Identify which cell holds the provided text, then report its [x, y] central coordinate. 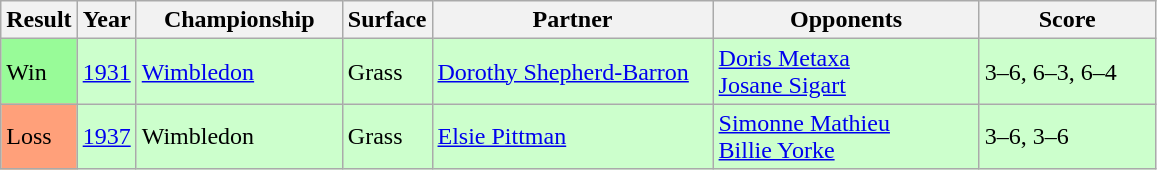
3–6, 3–6 [1067, 136]
Elsie Pittman [572, 136]
Result [39, 20]
Surface [387, 20]
Win [39, 72]
3–6, 6–3, 6–4 [1067, 72]
Loss [39, 136]
Partner [572, 20]
Opponents [846, 20]
1931 [106, 72]
Doris Metaxa Josane Sigart [846, 72]
Championship [239, 20]
1937 [106, 136]
Dorothy Shepherd-Barron [572, 72]
Score [1067, 20]
Year [106, 20]
Simonne Mathieu Billie Yorke [846, 136]
